Scan for the cell matching the given text and deliver its (x, y) coordinate at center. 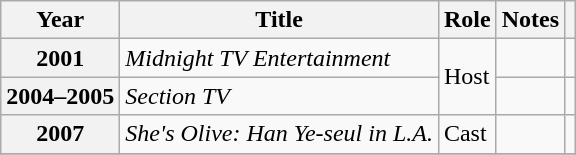
Notes (530, 20)
Host (467, 77)
2007 (60, 134)
Year (60, 20)
She's Olive: Han Ye-seul in L.A. (280, 134)
2004–2005 (60, 96)
Role (467, 20)
Cast (467, 134)
Midnight TV Entertainment (280, 58)
Title (280, 20)
2001 (60, 58)
Section TV (280, 96)
